Find where the given text appears and provide that cell's center as [X, Y] coordinate. 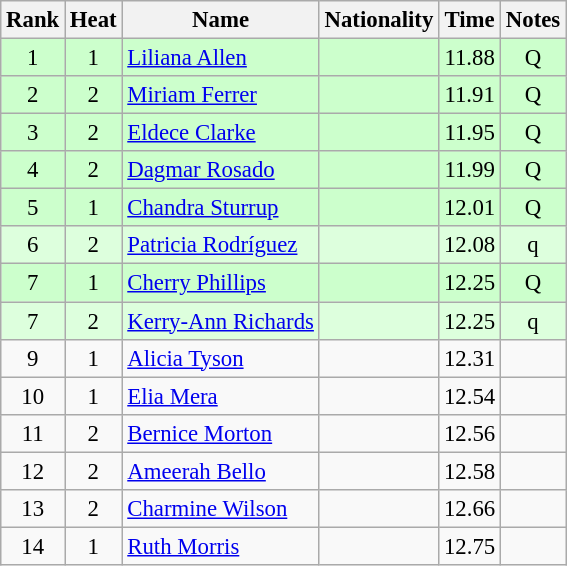
5 [33, 208]
Ruth Morris [220, 546]
Patricia Rodríguez [220, 245]
Bernice Morton [220, 433]
Name [220, 20]
Nationality [378, 20]
12.56 [470, 433]
Chandra Sturrup [220, 208]
Dagmar Rosado [220, 170]
14 [33, 546]
9 [33, 358]
Alicia Tyson [220, 358]
3 [33, 133]
12 [33, 471]
11.88 [470, 58]
Miriam Ferrer [220, 95]
Cherry Phillips [220, 283]
Elia Mera [220, 396]
11 [33, 433]
12.08 [470, 245]
Liliana Allen [220, 58]
12.54 [470, 396]
12.31 [470, 358]
11.95 [470, 133]
12.58 [470, 471]
12.01 [470, 208]
Charmine Wilson [220, 509]
Kerry-Ann Richards [220, 321]
12.66 [470, 509]
Eldece Clarke [220, 133]
Notes [534, 20]
Time [470, 20]
10 [33, 396]
Ameerah Bello [220, 471]
11.91 [470, 95]
6 [33, 245]
13 [33, 509]
Rank [33, 20]
11.99 [470, 170]
12.75 [470, 546]
Heat [94, 20]
4 [33, 170]
